Return (x, y) of the center of cell containing provided text 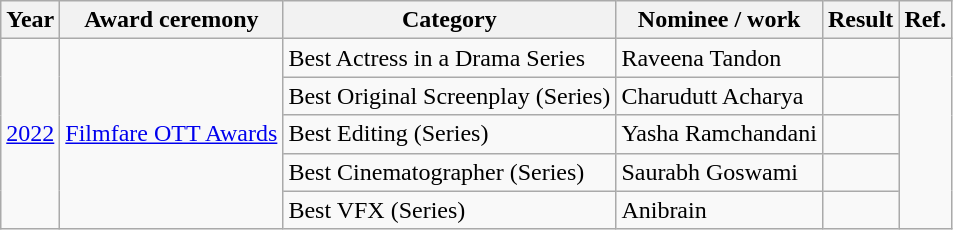
Charudutt Acharya (720, 96)
Nominee / work (720, 20)
Category (450, 20)
Best Actress in a Drama Series (450, 58)
Result (860, 20)
Anibrain (720, 210)
Best Original Screenplay (Series) (450, 96)
Best Editing (Series) (450, 134)
Filmfare OTT Awards (172, 134)
Best VFX (Series) (450, 210)
Ref. (926, 20)
Award ceremony (172, 20)
Saurabh Goswami (720, 172)
2022 (30, 134)
Year (30, 20)
Best Cinematographer (Series) (450, 172)
Yasha Ramchandani (720, 134)
Raveena Tandon (720, 58)
